Return [x, y] of the center of cell containing provided text 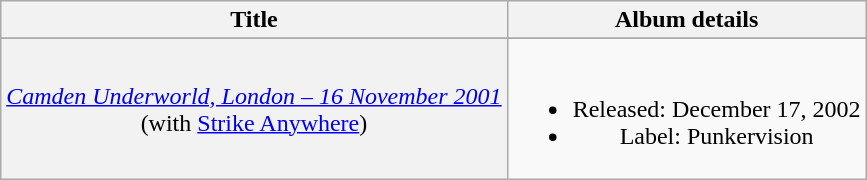
Released: December 17, 2002Label: Punkervision [686, 109]
Title [254, 20]
Camden Underworld, London – 16 November 2001(with Strike Anywhere) [254, 109]
Album details [686, 20]
